Determine the (x, y) coordinate at the center of the cell enclosing the given text.  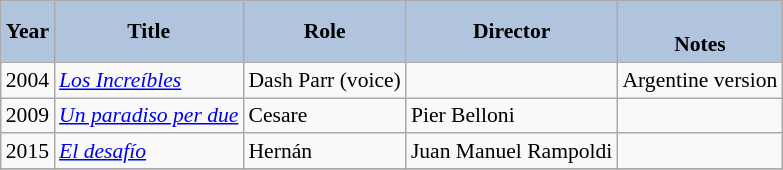
2009 (28, 116)
El desafío (148, 152)
Juan Manuel Rampoldi (512, 152)
Year (28, 32)
Argentine version (700, 80)
Los Increíbles (148, 80)
Title (148, 32)
Hernán (324, 152)
Dash Parr (voice) (324, 80)
2004 (28, 80)
Un paradiso per due (148, 116)
2015 (28, 152)
Pier Belloni (512, 116)
Director (512, 32)
Notes (700, 32)
Cesare (324, 116)
Role (324, 32)
